Search for the cell housing the specified text and yield its [x, y] center coordinate. 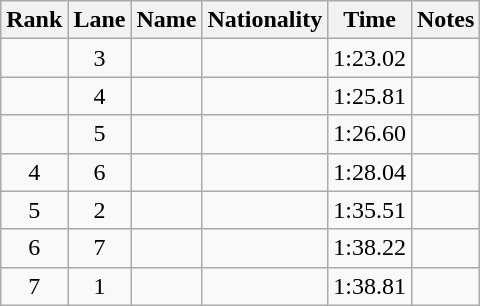
Nationality [265, 20]
1:28.04 [370, 172]
Lane [100, 20]
1 [100, 286]
1:35.51 [370, 210]
1:26.60 [370, 134]
2 [100, 210]
Time [370, 20]
Notes [445, 20]
1:25.81 [370, 96]
1:23.02 [370, 58]
1:38.22 [370, 248]
1:38.81 [370, 286]
Name [166, 20]
Rank [34, 20]
3 [100, 58]
